Return (x, y) of the center of cell containing provided text 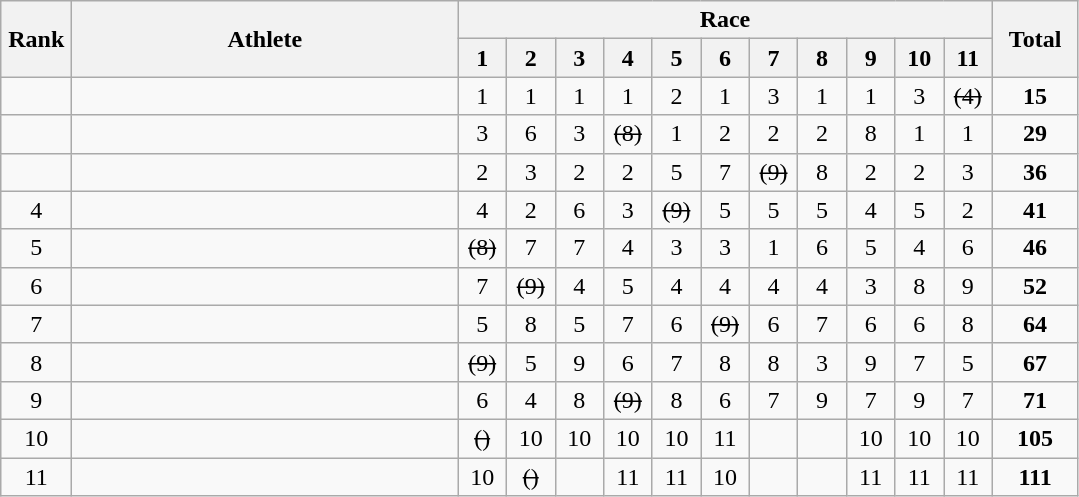
Rank (36, 39)
41 (1035, 210)
Total (1035, 39)
Athlete (265, 39)
36 (1035, 172)
111 (1035, 477)
46 (1035, 248)
29 (1035, 134)
Race (725, 20)
(4) (968, 96)
105 (1035, 438)
71 (1035, 400)
52 (1035, 286)
67 (1035, 362)
15 (1035, 96)
64 (1035, 324)
